Identify which cell holds the provided text, then report its (X, Y) central coordinate. 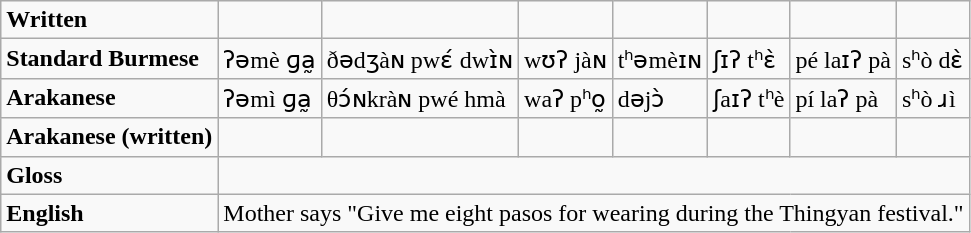
sʰò dɛ̀ (934, 59)
Arakanese (written) (110, 137)
Standard Burmese (110, 59)
pí laʔ pà (844, 98)
sʰò ɹì (934, 98)
wʊʔ jàɴ (566, 59)
pé laɪʔ pà (844, 59)
Arakanese (110, 98)
dəjɔ̀ (660, 98)
ðədʒàɴ pwɛ́ dwɪ̀ɴ (420, 59)
ʃaɪʔ tʰè (748, 98)
tʰəmèɪɴ (660, 59)
ʔəmì ɡa̰ (270, 98)
English (110, 213)
Gloss (110, 175)
Written (110, 20)
ʃɪʔ tʰɛ̀ (748, 59)
Mother says "Give me eight pasos for wearing during the Thingyan festival." (594, 213)
θɔ́ɴkràɴ pwé hmà (420, 98)
waʔ pʰo̰ (566, 98)
ʔəmè ɡa̰ (270, 59)
